Identify which cell holds the provided text, then report its (X, Y) central coordinate. 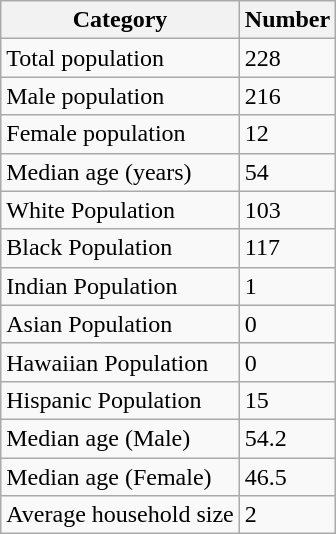
Hawaiian Population (120, 362)
46.5 (287, 477)
12 (287, 134)
54.2 (287, 438)
117 (287, 248)
54 (287, 172)
228 (287, 58)
Hispanic Population (120, 400)
103 (287, 210)
Indian Population (120, 286)
Median age (Female) (120, 477)
Number (287, 20)
15 (287, 400)
Female population (120, 134)
Asian Population (120, 324)
Median age (years) (120, 172)
Black Population (120, 248)
Average household size (120, 515)
Category (120, 20)
Male population (120, 96)
Median age (Male) (120, 438)
216 (287, 96)
White Population (120, 210)
Total population (120, 58)
2 (287, 515)
1 (287, 286)
